Scan for the cell matching the given text and deliver its [x, y] coordinate at center. 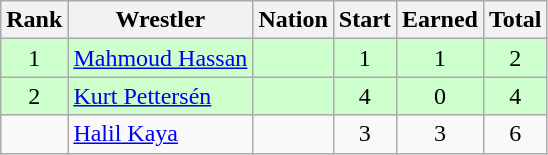
Start [364, 20]
Halil Kaya [160, 134]
Kurt Pettersén [160, 96]
0 [440, 96]
Rank [34, 20]
Earned [440, 20]
Wrestler [160, 20]
Total [515, 20]
Nation [293, 20]
Mahmoud Hassan [160, 58]
6 [515, 134]
